Identify which cell holds the provided text, then report its (x, y) central coordinate. 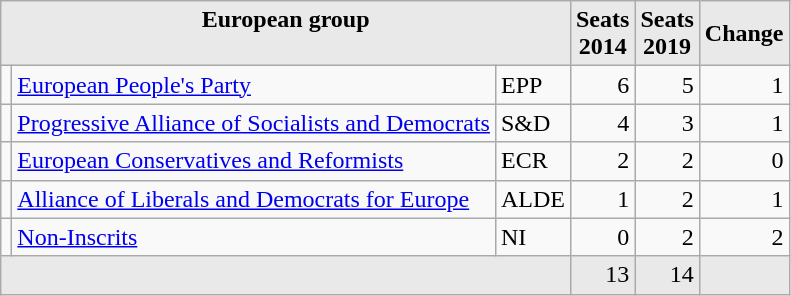
Progressive Alliance of Socialists and Democrats (254, 123)
European Conservatives and Reformists (254, 161)
EPP (532, 85)
Alliance of Liberals and Democrats for Europe (254, 199)
ECR (532, 161)
6 (602, 85)
NI (532, 237)
European People's Party (254, 85)
Seats 2019 (667, 34)
13 (602, 275)
3 (667, 123)
ALDE (532, 199)
European group (286, 34)
Seats 2014 (602, 34)
14 (667, 275)
5 (667, 85)
4 (602, 123)
Change (744, 34)
Non-Inscrits (254, 237)
S&D (532, 123)
